Search for the cell housing the specified text and yield its (x, y) center coordinate. 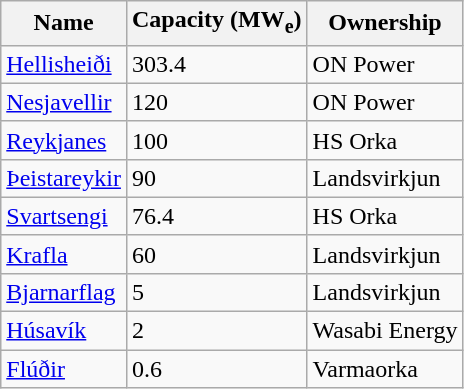
Name (64, 23)
Bjarnarflag (64, 292)
2 (216, 331)
Húsavík (64, 331)
120 (216, 102)
76.4 (216, 216)
Capacity (MWe) (216, 23)
Flúðir (64, 369)
Ownership (385, 23)
Wasabi Energy (385, 331)
5 (216, 292)
Þeistareykir (64, 178)
303.4 (216, 64)
90 (216, 178)
Svartsengi (64, 216)
Nesjavellir (64, 102)
100 (216, 140)
Krafla (64, 254)
0.6 (216, 369)
Hellisheiði (64, 64)
Varmaorka (385, 369)
Reykjanes (64, 140)
60 (216, 254)
